Return [X, Y] of the center of cell containing provided text 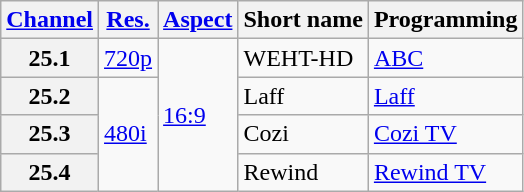
Rewind [303, 172]
WEHT-HD [303, 58]
25.3 [50, 134]
25.4 [50, 172]
ABC [446, 58]
Rewind TV [446, 172]
Channel [50, 20]
Aspect [198, 20]
25.2 [50, 96]
Res. [128, 20]
720p [128, 58]
480i [128, 134]
Cozi [303, 134]
25.1 [50, 58]
Programming [446, 20]
Cozi TV [446, 134]
Short name [303, 20]
16:9 [198, 115]
